Capture the cell that displays the provided text and extract its (x, y) central coordinate. 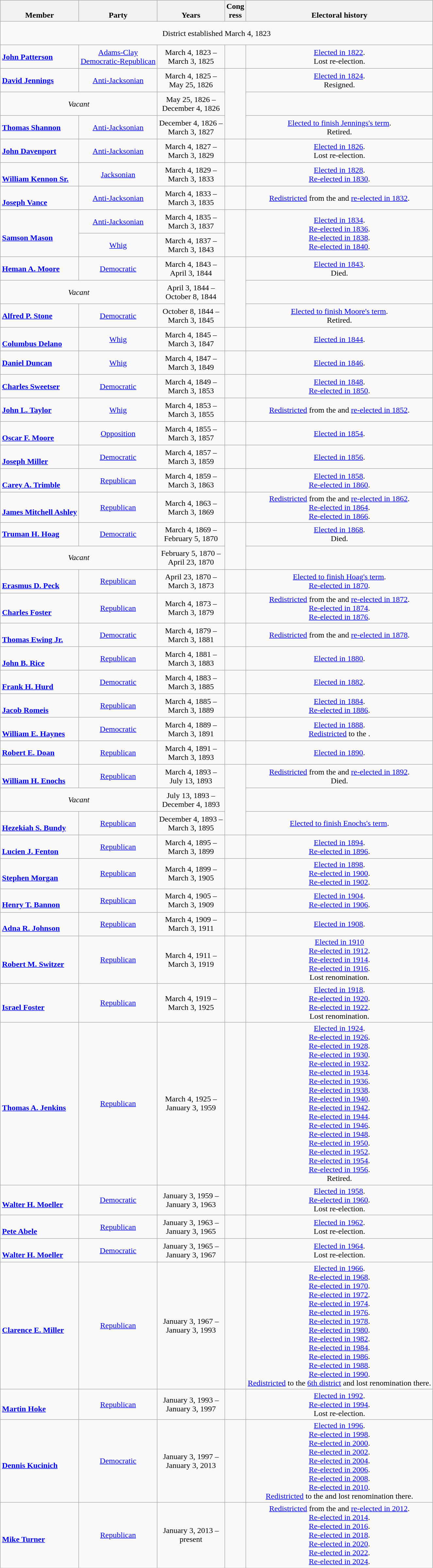
District established March 4, 1823 (217, 33)
Adna R. Johnson (40, 924)
January 3, 1967 –January 3, 1993 (191, 1325)
Years (191, 11)
March 4, 1911 –March 3, 1919 (191, 960)
Redistricted from the and re-elected in 1878. (340, 635)
March 4, 1883 –March 3, 1885 (191, 682)
March 4, 1849 –March 3, 1853 (191, 386)
Elected in 1890. (340, 753)
Elected in 1880. (340, 658)
March 4, 1863 –March 3, 1869 (191, 507)
Thomas Shannon (40, 128)
Elected in 1844. (340, 339)
Elected in 1904.Re-elected in 1906. (340, 900)
Pete Abele (40, 1227)
January 3, 1965 –January 3, 1967 (191, 1250)
Elected in 1856. (340, 457)
March 4, 1829 –March 3, 1833 (191, 175)
Charles Foster (40, 608)
July 13, 1893 –December 4, 1893 (191, 800)
Elected in 1908. (340, 924)
March 4, 1835 –March 3, 1837 (191, 222)
Truman H. Hoag (40, 534)
March 4, 1869 –February 5, 1870 (191, 534)
Electoral history (340, 11)
William E. Haynes (40, 729)
October 8, 1844 –March 3, 1845 (191, 316)
John Davenport (40, 151)
Elected in 1958.Re-elected in 1960.Lost re-election. (340, 1200)
March 4, 1919 –March 3, 1925 (191, 1003)
January 3, 1963 –January 3, 1965 (191, 1227)
Redistricted from the and re-elected in 1852. (340, 410)
March 4, 1853 –March 3, 1855 (191, 410)
Redistricted from the and re-elected in 1872.Re-elected in 1874.Re-elected in 1876. (340, 608)
Elected in 1858.Re-elected in 1860. (340, 481)
Elected in 1894.Re-elected in 1896. (340, 847)
March 4, 1889 –March 3, 1891 (191, 729)
March 4, 1827 –March 3, 1829 (191, 151)
Alfred P. Stone (40, 316)
December 4, 1893 –March 3, 1895 (191, 823)
January 3, 2013 –present (191, 1535)
December 4, 1826 –March 3, 1827 (191, 128)
Heman A. Moore (40, 269)
Stephen Morgan (40, 874)
Redistricted from the and re-elected in 1862.Re-elected in 1864.Re-elected in 1866. (340, 507)
Elected to finish Moore's term.Retired. (340, 316)
Oscar F. Moore (40, 434)
April 23, 1870 –March 3, 1873 (191, 581)
Elected to finish Enochs's term. (340, 823)
January 3, 1997 –January 3, 2013 (191, 1461)
James Mitchell Ashley (40, 507)
Thomas Ewing Jr. (40, 635)
March 4, 1859 –March 3, 1863 (191, 481)
January 3, 1959 –January 3, 1963 (191, 1200)
March 4, 1847 –March 3, 1849 (191, 363)
David Jennings (40, 80)
Elected in 1828.Re-elected in 1830. (340, 175)
Elected to finish Hoag's term.Re-elected in 1870. (340, 581)
Daniel Duncan (40, 363)
Dennis Kucinich (40, 1461)
William H. Enochs (40, 776)
Charles Sweetser (40, 386)
Erasmus D. Peck (40, 581)
Elected in 1822.Lost re-election. (340, 57)
Elected in 1868.Died. (340, 534)
Joseph Miller (40, 457)
Elected in 1898.Re-elected in 1900.Re-elected in 1902. (340, 874)
March 4, 1873 –March 3, 1879 (191, 608)
Elected in 1846. (340, 363)
Member (40, 11)
Elected in 1882. (340, 682)
Party (118, 11)
April 3, 1844 –October 8, 1844 (191, 292)
March 4, 1857 –March 3, 1859 (191, 457)
Elected in 1848.Re-elected in 1850. (340, 386)
Elected in 1834.Re-elected in 1836.Re-elected in 1838.Re-elected in 1840. (340, 233)
March 4, 1895 –March 3, 1899 (191, 847)
Elected in 1824.Resigned. (340, 80)
Mike Turner (40, 1535)
Elected in 1910Re-elected in 1912.Re-elected in 1914.Re-elected in 1916.Lost renomination. (340, 960)
March 4, 1905 –March 3, 1909 (191, 900)
Elected in 1992.Re-elected in 1994.Lost re-election. (340, 1404)
Elected in 1962.Lost re-election. (340, 1227)
Elected in 1843.Died. (340, 269)
Elected in 1854. (340, 434)
Elected in 1884.Re-elected in 1886. (340, 706)
Hezekiah S. Bundy (40, 823)
Carey A. Trimble (40, 481)
March 4, 1925 –January 3, 1959 (191, 1104)
Redistricted from the and re-elected in 1892.Died. (340, 776)
March 4, 1855 –March 3, 1857 (191, 434)
March 4, 1843 –April 3, 1844 (191, 269)
March 4, 1909 –March 3, 1911 (191, 924)
March 4, 1879 –March 3, 1881 (191, 635)
Thomas A. Jenkins (40, 1104)
March 4, 1845 –March 3, 1847 (191, 339)
Lucien J. Fenton (40, 847)
March 4, 1899 –March 3, 1905 (191, 874)
Frank H. Hurd (40, 682)
Elected in 1918.Re-elected in 1920.Re-elected in 1922.Lost renomination. (340, 1003)
Israel Foster (40, 1003)
John B. Rice (40, 658)
May 25, 1826 –December 4, 1826 (191, 104)
Jacksonian (118, 175)
Elected in 1964.Lost re-election. (340, 1250)
February 5, 1870 –April 23, 1870 (191, 558)
March 4, 1893 –July 13, 1893 (191, 776)
Redistricted from the and re-elected in 1832. (340, 198)
Robert E. Doan (40, 753)
Congress (235, 11)
Joseph Vance (40, 198)
Adams-ClayDemocratic-Republican (118, 57)
William Kennon Sr. (40, 175)
March 4, 1833 –March 3, 1835 (191, 198)
Martin Hoke (40, 1404)
Samson Mason (40, 233)
March 4, 1823 –March 3, 1825 (191, 57)
John L. Taylor (40, 410)
January 3, 1993 –January 3, 1997 (191, 1404)
Clarence E. Miller (40, 1325)
March 4, 1825 –May 25, 1826 (191, 80)
March 4, 1885 –March 3, 1889 (191, 706)
Robert M. Switzer (40, 960)
Columbus Delano (40, 339)
Opposition (118, 434)
March 4, 1891 –March 3, 1893 (191, 753)
Elected in 1826.Lost re-election. (340, 151)
Jacob Romeis (40, 706)
Henry T. Bannon (40, 900)
March 4, 1837 –March 3, 1843 (191, 245)
John Patterson (40, 57)
Elected to finish Jennings's term.Retired. (340, 128)
Elected in 1888.Redistricted to the . (340, 729)
March 4, 1881 –March 3, 1883 (191, 658)
